Find where the given text appears and provide that cell's center as (X, Y) coordinate. 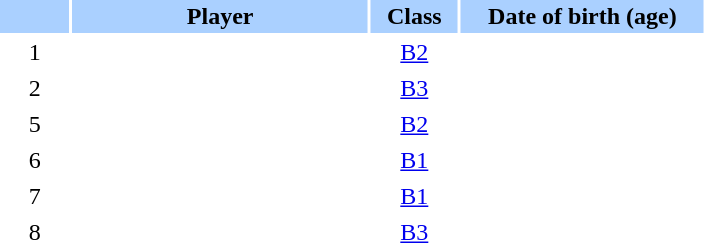
Date of birth (age) (582, 16)
1 (34, 52)
7 (34, 196)
Player (220, 16)
Class (414, 16)
6 (34, 160)
2 (34, 88)
5 (34, 124)
B3 (414, 88)
